Output the (x, y) coordinate of the center of the cell containing the given text.  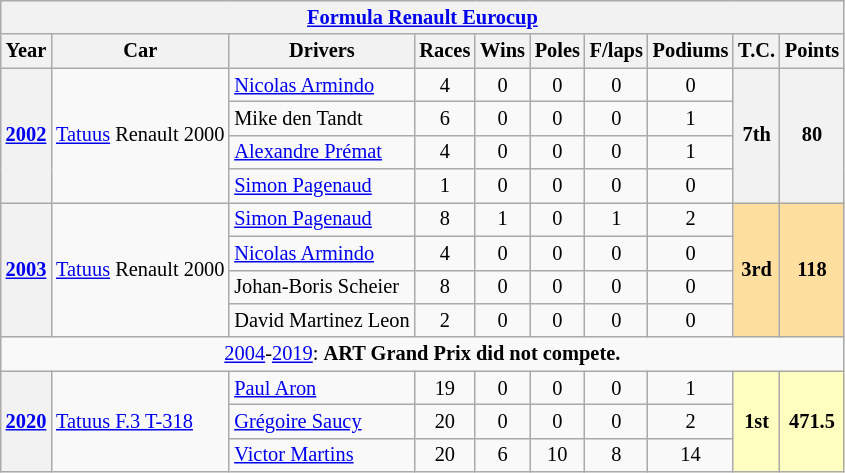
Victor Martins (322, 455)
Grégoire Saucy (322, 421)
1st (756, 422)
3rd (756, 270)
Paul Aron (322, 388)
T.C. (756, 51)
Mike den Tandt (322, 118)
471.5 (812, 422)
Car (140, 51)
Drivers (322, 51)
2004-2019: ART Grand Prix did not compete. (422, 354)
118 (812, 270)
Tatuus F.3 T-318 (140, 422)
7th (756, 136)
Wins (502, 51)
2003 (26, 270)
Podiums (691, 51)
2002 (26, 136)
19 (446, 388)
David Martinez Leon (322, 320)
Points (812, 51)
2020 (26, 422)
Races (446, 51)
Poles (558, 51)
Year (26, 51)
Formula Renault Eurocup (422, 17)
14 (691, 455)
Johan-Boris Scheier (322, 287)
10 (558, 455)
Alexandre Prémat (322, 152)
F/laps (616, 51)
80 (812, 136)
